Return the [x, y] coordinate for the center point of the cell that contains the specified text.  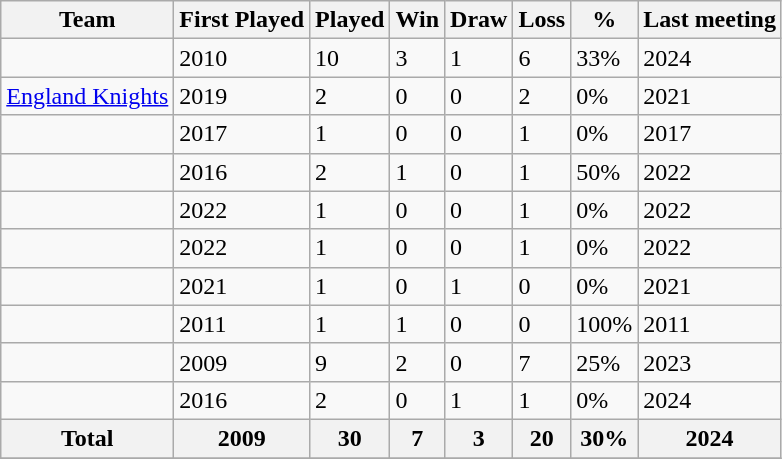
2023 [710, 362]
Total [88, 438]
9 [350, 362]
England Knights [88, 96]
Win [418, 20]
Last meeting [710, 20]
20 [542, 438]
2010 [242, 58]
100% [604, 324]
6 [542, 58]
First Played [242, 20]
50% [604, 172]
10 [350, 58]
% [604, 20]
2019 [242, 96]
30% [604, 438]
Team [88, 20]
Loss [542, 20]
Draw [479, 20]
33% [604, 58]
30 [350, 438]
25% [604, 362]
Played [350, 20]
